Detect which cell encompasses the target text, then output its (X, Y) center coordinate. 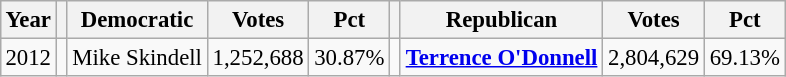
Terrence O'Donnell (501, 57)
Mike Skindell (137, 57)
30.87% (350, 57)
2012 (28, 57)
69.13% (744, 57)
2,804,629 (654, 57)
Democratic (137, 20)
Republican (501, 20)
Year (28, 20)
1,252,688 (258, 57)
